Search for the cell housing the specified text and yield its [X, Y] center coordinate. 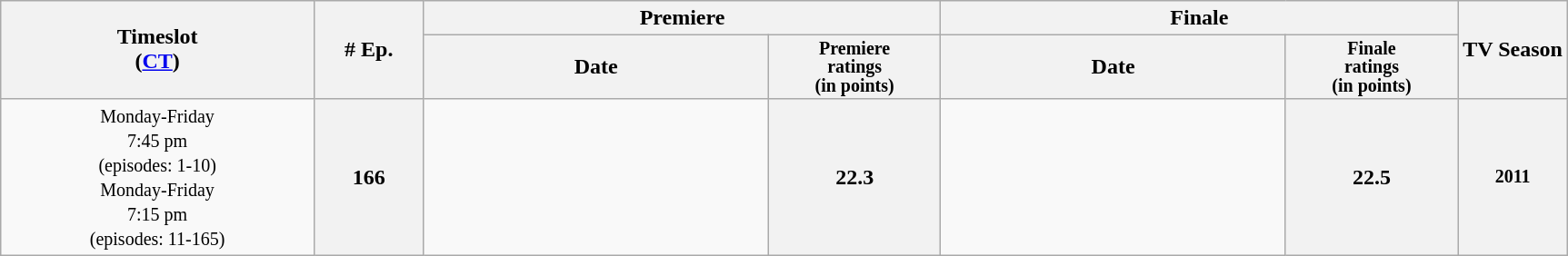
Premiere [682, 18]
Finale [1200, 18]
22.5 [1372, 176]
# Ep. [369, 50]
Timeslot (CT) [158, 50]
Premiereratings(in points) [854, 67]
TV Season [1513, 50]
Monday-Friday7:45 pm(episodes: 1-10)Monday-Friday7:15 pm(episodes: 11-165) [158, 176]
2011 [1513, 176]
22.3 [854, 176]
166 [369, 176]
Finaleratings(in points) [1372, 67]
